Locate the cell with the specified text and output its [x, y] center coordinate. 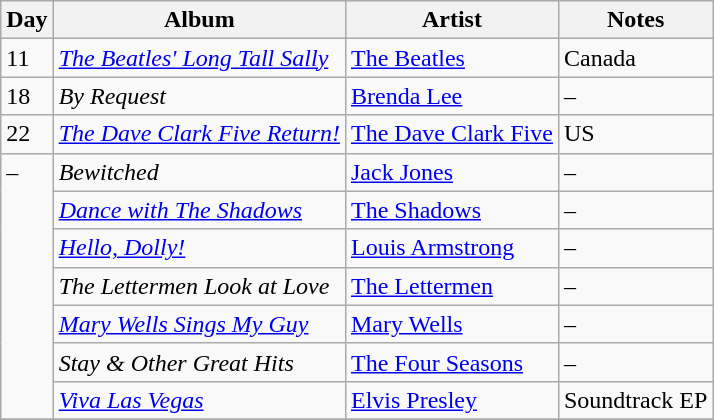
By Request [199, 96]
Hello, Dolly! [199, 248]
Dance with The Shadows [199, 210]
18 [27, 96]
The Lettermen Look at Love [199, 286]
Album [199, 20]
The Four Seasons [452, 362]
Viva Las Vegas [199, 400]
Notes [635, 20]
Bewitched [199, 172]
Soundtrack EP [635, 400]
11 [27, 58]
22 [27, 134]
Jack Jones [452, 172]
Louis Armstrong [452, 248]
Stay & Other Great Hits [199, 362]
Canada [635, 58]
Mary Wells [452, 324]
Day [27, 20]
The Lettermen [452, 286]
The Dave Clark Five [452, 134]
US [635, 134]
The Dave Clark Five Return! [199, 134]
Brenda Lee [452, 96]
The Beatles [452, 58]
Elvis Presley [452, 400]
Mary Wells Sings My Guy [199, 324]
Artist [452, 20]
The Beatles' Long Tall Sally [199, 58]
The Shadows [452, 210]
